Determine the [X, Y] coordinate at the center of the cell enclosing the given text.  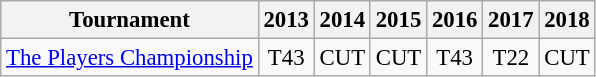
2017 [511, 20]
Tournament [130, 20]
T22 [511, 58]
2014 [342, 20]
2015 [398, 20]
2013 [286, 20]
2018 [567, 20]
2016 [455, 20]
The Players Championship [130, 58]
